Return the (x, y) coordinate for the center point of the cell that contains the specified text.  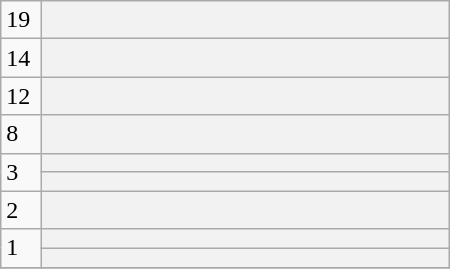
3 (22, 172)
14 (22, 58)
12 (22, 96)
8 (22, 134)
19 (22, 20)
1 (22, 248)
2 (22, 210)
